Return [X, Y] of the center of cell containing provided text 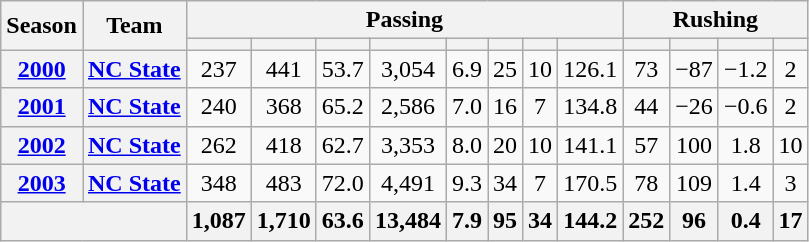
100 [694, 145]
2,586 [408, 107]
73 [646, 69]
65.2 [342, 107]
62.7 [342, 145]
17 [790, 221]
441 [284, 69]
44 [646, 107]
7.9 [466, 221]
109 [694, 183]
237 [218, 69]
8.0 [466, 145]
0.4 [746, 221]
1.8 [746, 145]
78 [646, 183]
16 [506, 107]
57 [646, 145]
134.8 [590, 107]
2002 [42, 145]
240 [218, 107]
−0.6 [746, 107]
Team [134, 26]
1.4 [746, 183]
348 [218, 183]
63.6 [342, 221]
Season [42, 26]
262 [218, 145]
Rushing [716, 20]
170.5 [590, 183]
−26 [694, 107]
483 [284, 183]
126.1 [590, 69]
Passing [404, 20]
13,484 [408, 221]
368 [284, 107]
72.0 [342, 183]
144.2 [590, 221]
2003 [42, 183]
252 [646, 221]
96 [694, 221]
2001 [42, 107]
53.7 [342, 69]
3 [790, 183]
−87 [694, 69]
4,491 [408, 183]
−1.2 [746, 69]
1,710 [284, 221]
7.0 [466, 107]
6.9 [466, 69]
141.1 [590, 145]
3,054 [408, 69]
3,353 [408, 145]
25 [506, 69]
1,087 [218, 221]
20 [506, 145]
9.3 [466, 183]
418 [284, 145]
2000 [42, 69]
95 [506, 221]
